Locate the cell with the specified text and output its [X, Y] center coordinate. 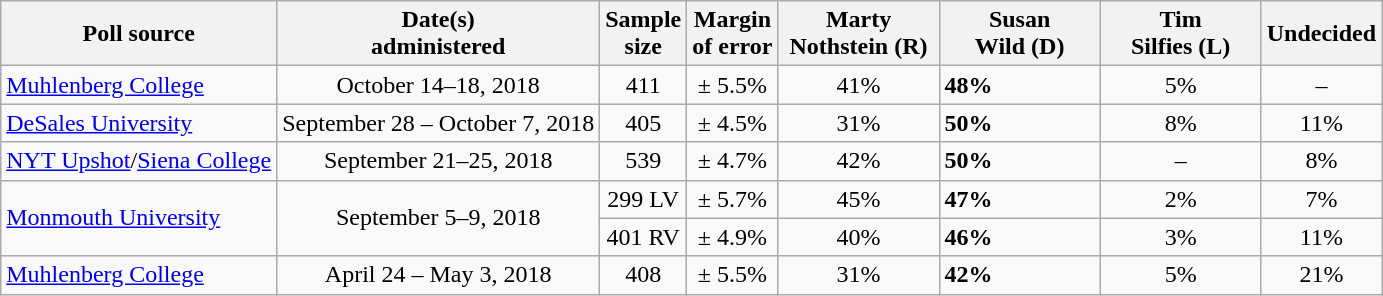
SusanWild (D) [1020, 34]
539 [644, 161]
Date(s)administered [438, 34]
401 RV [644, 237]
TimSilfies (L) [1180, 34]
DeSales University [139, 123]
± 4.5% [732, 123]
48% [1020, 85]
NYT Upshot/Siena College [139, 161]
September 21–25, 2018 [438, 161]
Undecided [1321, 34]
Poll source [139, 34]
± 4.7% [732, 161]
45% [858, 199]
± 5.7% [732, 199]
408 [644, 275]
April 24 – May 3, 2018 [438, 275]
September 28 – October 7, 2018 [438, 123]
September 5–9, 2018 [438, 218]
3% [1180, 237]
October 14–18, 2018 [438, 85]
MartyNothstein (R) [858, 34]
405 [644, 123]
46% [1020, 237]
41% [858, 85]
Monmouth University [139, 218]
21% [1321, 275]
299 LV [644, 199]
Samplesize [644, 34]
± 4.9% [732, 237]
2% [1180, 199]
47% [1020, 199]
7% [1321, 199]
411 [644, 85]
40% [858, 237]
Marginof error [732, 34]
